Extract the [X, Y] coordinate from the center of the cell holding the provided text.  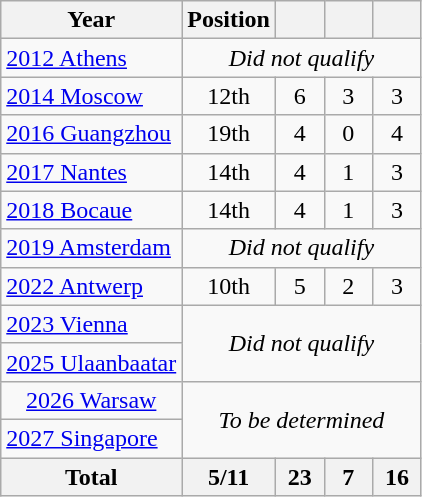
2018 Bocaue [92, 210]
19th [229, 134]
Year [92, 20]
2027 Singapore [92, 438]
To be determined [302, 419]
7 [348, 477]
5/11 [229, 477]
2022 Antwerp [92, 286]
2019 Amsterdam [92, 248]
10th [229, 286]
0 [348, 134]
16 [398, 477]
2023 Vienna [92, 324]
2026 Warsaw [92, 400]
2016 Guangzhou [92, 134]
2017 Nantes [92, 172]
2012 Athens [92, 58]
Position [229, 20]
Total [92, 477]
6 [300, 96]
2014 Moscow [92, 96]
2025 Ulaanbaatar [92, 362]
5 [300, 286]
23 [300, 477]
12th [229, 96]
2 [348, 286]
